Return (X, Y) of the center of cell containing provided text 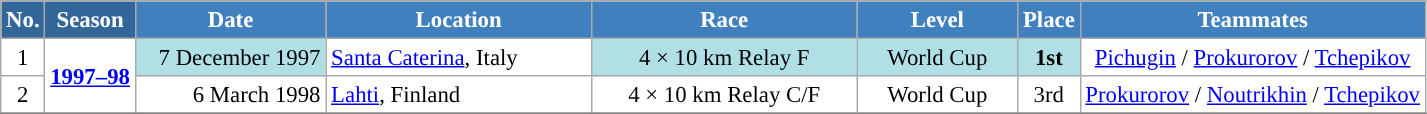
Santa Caterina, Italy (459, 58)
Level (938, 20)
1 (23, 58)
Date (230, 20)
Race (724, 20)
Pichugin / Prokurorov / Tchepikov (1252, 58)
3rd (1049, 95)
Location (459, 20)
4 × 10 km Relay F (724, 58)
4 × 10 km Relay C/F (724, 95)
1st (1049, 58)
No. (23, 20)
2 (23, 95)
7 December 1997 (230, 58)
1997–98 (90, 76)
Season (90, 20)
Teammates (1252, 20)
Place (1049, 20)
Prokurorov / Noutrikhin / Tchepikov (1252, 95)
Lahti, Finland (459, 95)
6 March 1998 (230, 95)
